Pinpoint the cell where the given text exists, returning its [X, Y] midpoint coordinate. 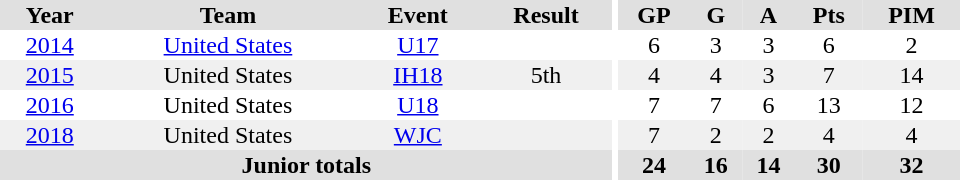
GP [654, 15]
U17 [418, 45]
U18 [418, 105]
5th [546, 75]
13 [829, 105]
2014 [50, 45]
PIM [912, 15]
16 [716, 165]
Year [50, 15]
2018 [50, 135]
12 [912, 105]
Junior totals [306, 165]
24 [654, 165]
2016 [50, 105]
Pts [829, 15]
G [716, 15]
2015 [50, 75]
IH18 [418, 75]
Team [228, 15]
WJC [418, 135]
Result [546, 15]
30 [829, 165]
32 [912, 165]
Event [418, 15]
A [768, 15]
